Determine the (X, Y) coordinate at the center of the cell enclosing the given text.  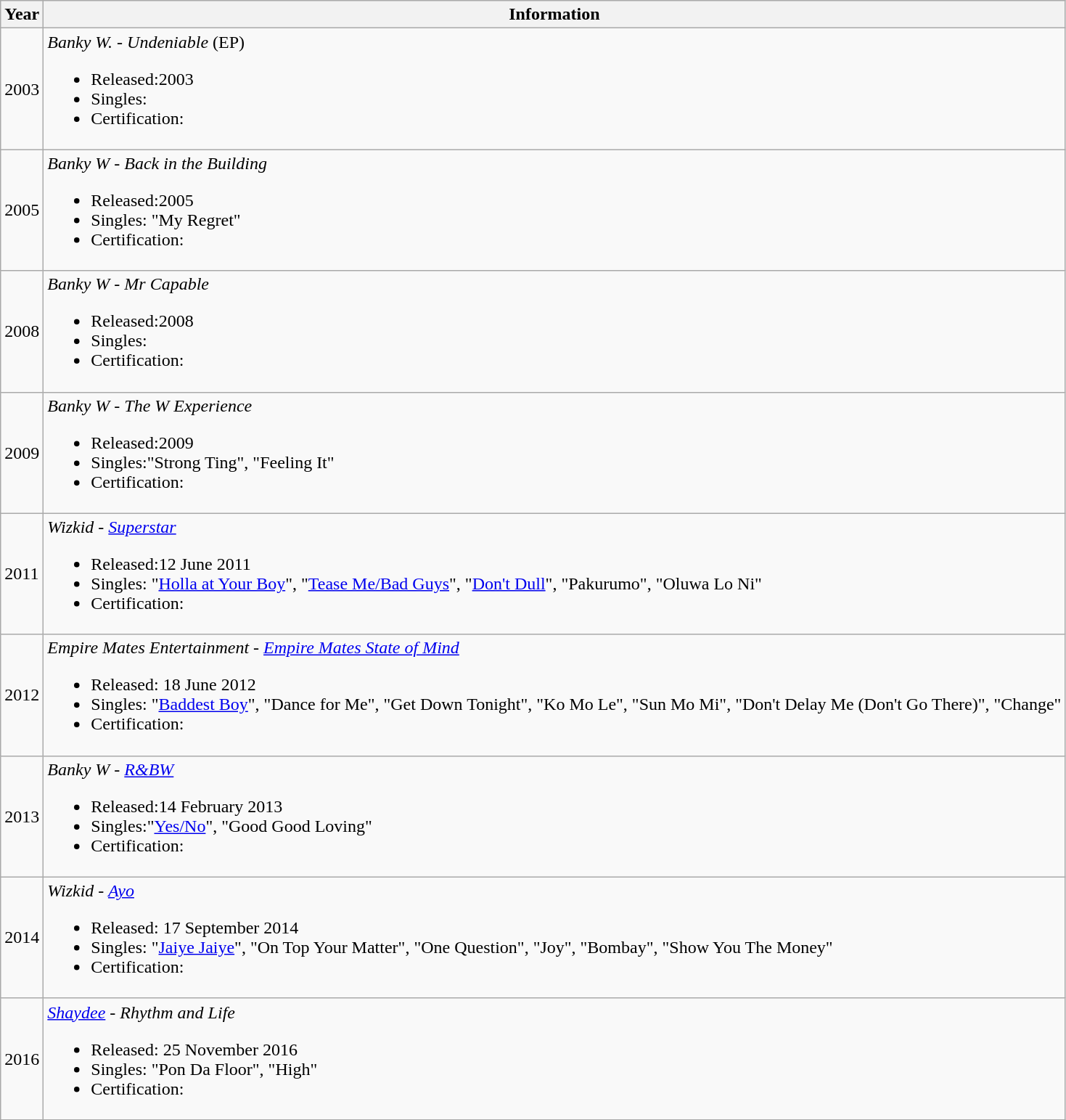
2009 (22, 453)
Wizkid - SuperstarReleased:12 June 2011Singles: "Holla at Your Boy", "Tease Me/Bad Guys", "Don't Dull", "Pakurumo", "Oluwa Lo Ni"Certification: (554, 573)
2008 (22, 331)
Banky W - Back in the Building Released:2005Singles: "My Regret"Certification: (554, 210)
Information (554, 15)
Banky W - R&BWReleased:14 February 2013Singles:"Yes/No", "Good Good Loving"Certification: (554, 816)
2013 (22, 816)
Year (22, 15)
Banky W. - Undeniable (EP)Released:2003Singles:Certification: (554, 89)
2016 (22, 1058)
2014 (22, 938)
2003 (22, 89)
Banky W - The W Experience Released:2009Singles:"Strong Ting", "Feeling It"Certification: (554, 453)
2005 (22, 210)
2011 (22, 573)
2012 (22, 695)
Shaydee - Rhythm and LifeReleased: 25 November 2016Singles: "Pon Da Floor", "High"Certification: (554, 1058)
Banky W - Mr CapableReleased:2008Singles:Certification: (554, 331)
